Detect which cell encompasses the target text, then output its (x, y) center coordinate. 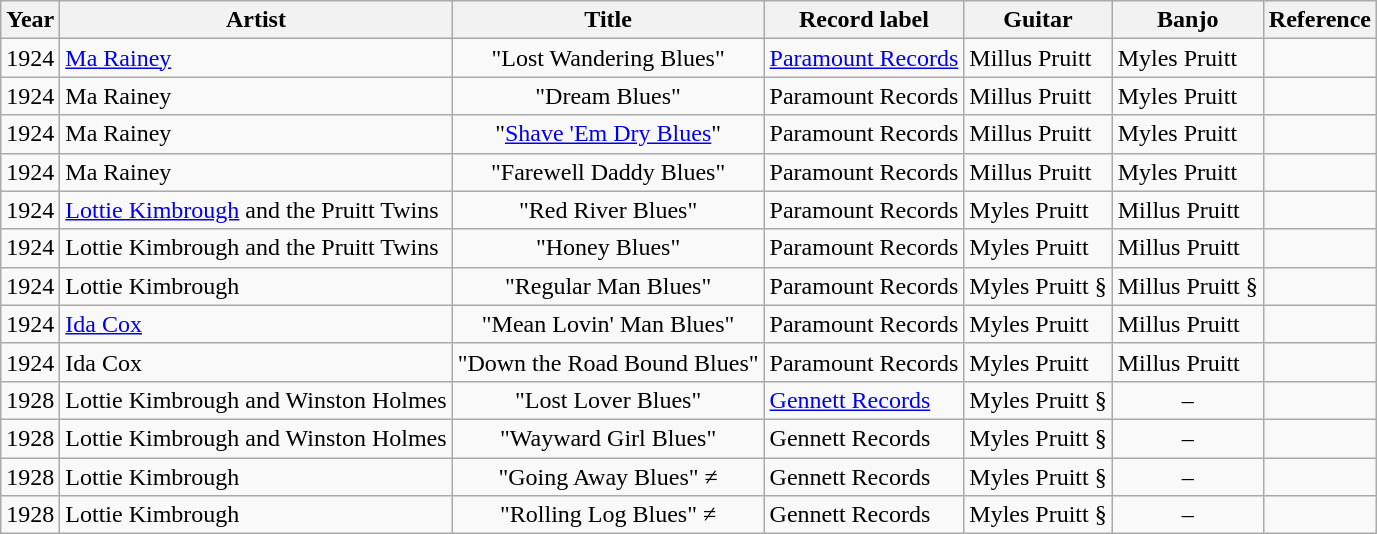
Title (608, 20)
"Honey Blues" (608, 248)
Banjo (1188, 20)
"Down the Road Bound Blues" (608, 362)
"Red River Blues" (608, 210)
Guitar (1038, 20)
Record label (864, 20)
"Dream Blues" (608, 96)
"Lost Lover Blues" (608, 400)
"Shave 'Em Dry Blues" (608, 134)
"Mean Lovin' Man Blues" (608, 324)
Artist (256, 20)
"Farewell Daddy Blues" (608, 172)
Millus Pruitt § (1188, 286)
"Rolling Log Blues" ≠ (608, 515)
Reference (1320, 20)
"Lost Wandering Blues" (608, 58)
Year (30, 20)
"Wayward Girl Blues" (608, 438)
"Regular Man Blues" (608, 286)
"Going Away Blues" ≠ (608, 477)
